Determine the [X, Y] coordinate at the center of the cell enclosing the given text.  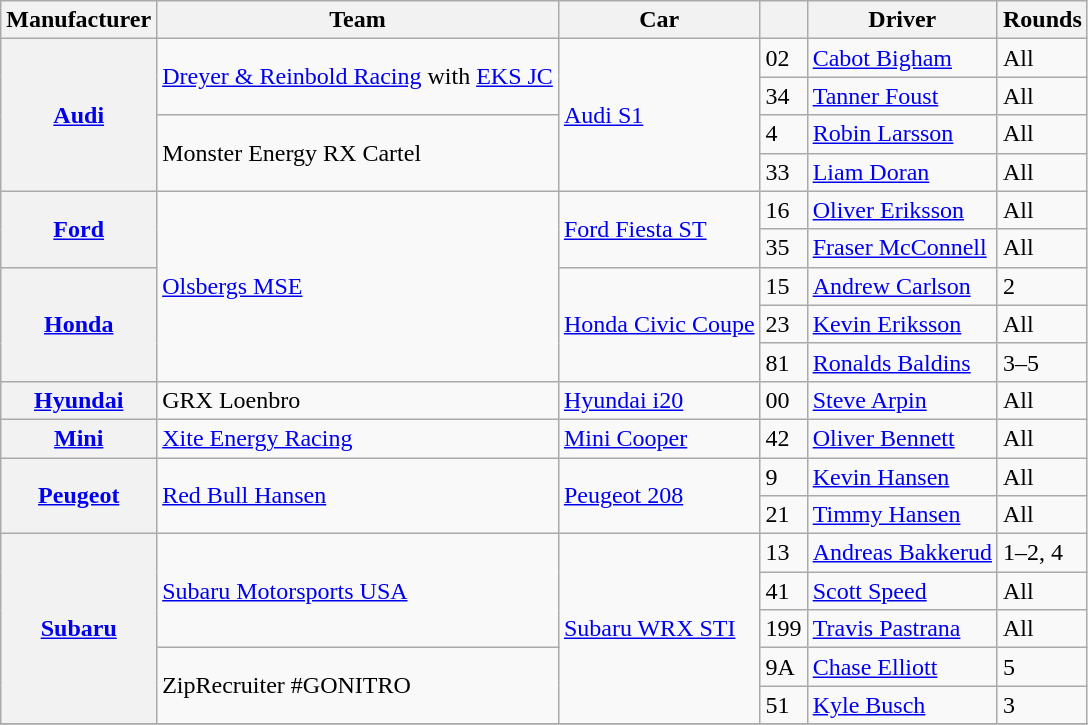
ZipRecruiter #GONITRO [358, 686]
Audi [79, 115]
Manufacturer [79, 20]
21 [784, 515]
Andrew Carlson [902, 286]
Xite Energy Racing [358, 438]
Honda [79, 324]
Liam Doran [902, 172]
Hyundai [79, 400]
9A [784, 667]
02 [784, 58]
GRX Loenbro [358, 400]
Mini [79, 438]
Cabot Bigham [902, 58]
Timmy Hansen [902, 515]
9 [784, 477]
Kyle Busch [902, 705]
Oliver Eriksson [902, 210]
Fraser McConnell [902, 248]
Hyundai i20 [659, 400]
Kevin Eriksson [902, 324]
Subaru [79, 629]
Olsbergs MSE [358, 286]
Tanner Foust [902, 96]
42 [784, 438]
23 [784, 324]
2 [1042, 286]
15 [784, 286]
1–2, 4 [1042, 553]
Honda Civic Coupe [659, 324]
33 [784, 172]
Peugeot [79, 496]
Steve Arpin [902, 400]
Scott Speed [902, 591]
Monster Energy RX Cartel [358, 153]
Audi S1 [659, 115]
Red Bull Hansen [358, 496]
41 [784, 591]
Ronalds Baldins [902, 362]
13 [784, 553]
Ford Fiesta ST [659, 229]
81 [784, 362]
199 [784, 629]
00 [784, 400]
Oliver Bennett [902, 438]
Kevin Hansen [902, 477]
4 [784, 134]
Chase Elliott [902, 667]
51 [784, 705]
Team [358, 20]
3 [1042, 705]
Car [659, 20]
Peugeot 208 [659, 496]
Travis Pastrana [902, 629]
Rounds [1042, 20]
5 [1042, 667]
34 [784, 96]
Driver [902, 20]
16 [784, 210]
Robin Larsson [902, 134]
Dreyer & Reinbold Racing with EKS JC [358, 77]
35 [784, 248]
Mini Cooper [659, 438]
Andreas Bakkerud [902, 553]
Subaru Motorsports USA [358, 591]
Ford [79, 229]
Subaru WRX STI [659, 629]
3–5 [1042, 362]
